Capture the cell that displays the provided text and extract its (x, y) central coordinate. 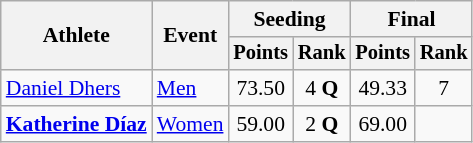
Event (190, 36)
Athlete (76, 36)
Final (411, 19)
Seeding (289, 19)
Katherine Díaz (76, 124)
49.33 (382, 88)
Women (190, 124)
2 Q (322, 124)
59.00 (260, 124)
Men (190, 88)
7 (444, 88)
Daniel Dhers (76, 88)
4 Q (322, 88)
73.50 (260, 88)
69.00 (382, 124)
